Search for the cell housing the specified text and yield its [x, y] center coordinate. 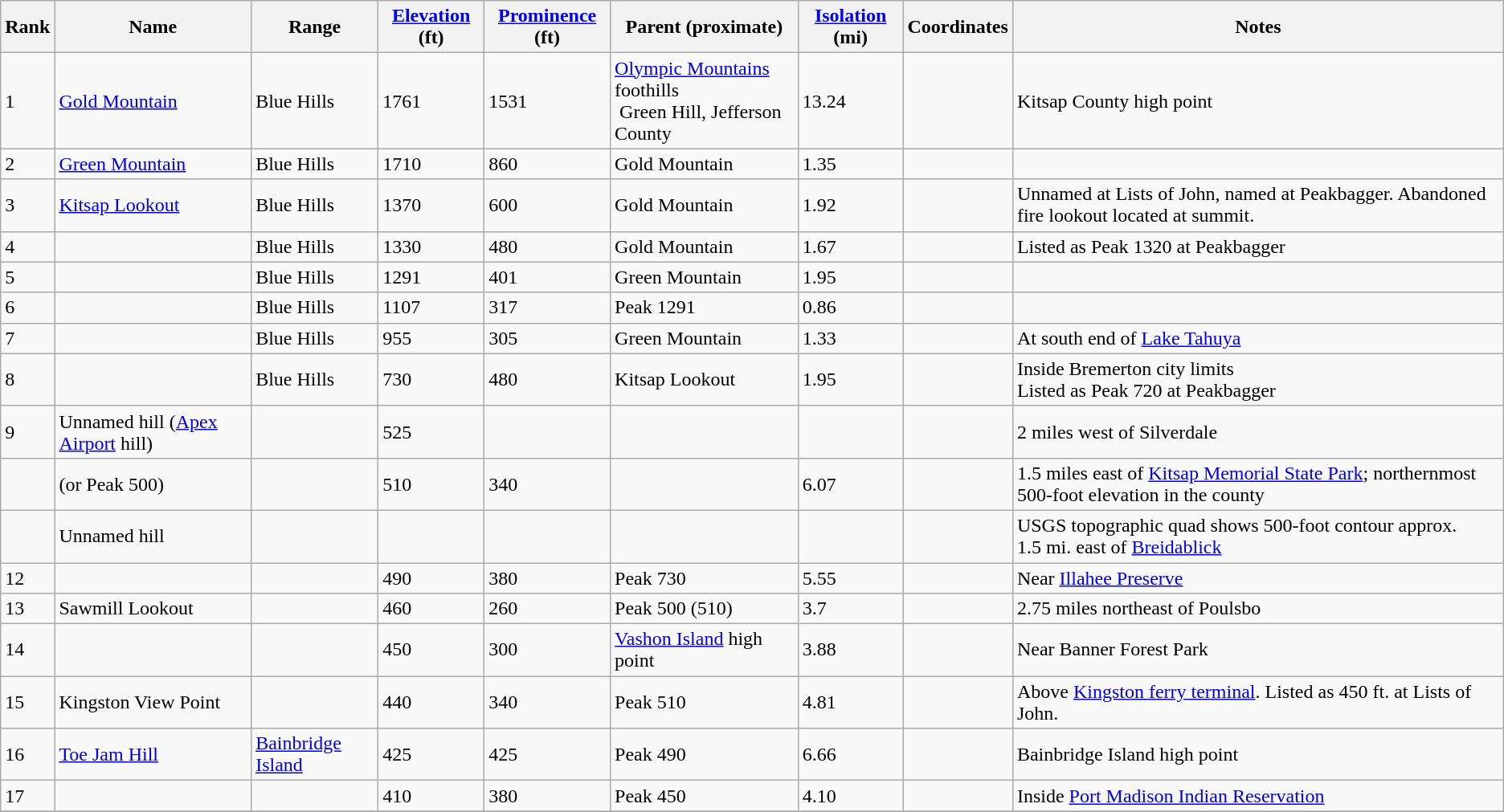
Inside Bremerton city limitsListed as Peak 720 at Peakbagger [1258, 379]
1761 [431, 101]
13 [27, 609]
260 [548, 609]
1.33 [850, 338]
600 [548, 206]
Olympic Mountains foothills Green Hill, Jefferson County [705, 101]
Elevation (ft) [431, 27]
1531 [548, 101]
6 [27, 308]
1330 [431, 247]
1.92 [850, 206]
13.24 [850, 101]
17 [27, 796]
1.35 [850, 164]
USGS topographic quad shows 500-foot contour approx. 1.5 mi. east of Breidablick [1258, 537]
730 [431, 379]
6.66 [850, 755]
Unnamed hill (Apex Airport hill) [153, 432]
2 [27, 164]
Peak 730 [705, 577]
860 [548, 164]
4 [27, 247]
5 [27, 277]
Near Illahee Preserve [1258, 577]
2.75 miles northeast of Poulsbo [1258, 609]
Notes [1258, 27]
490 [431, 577]
Kingston View Point [153, 702]
440 [431, 702]
1370 [431, 206]
12 [27, 577]
Isolation (mi) [850, 27]
955 [431, 338]
Peak 500 (510) [705, 609]
525 [431, 432]
3.7 [850, 609]
300 [548, 651]
Coordinates [958, 27]
1.5 miles east of Kitsap Memorial State Park; northernmost 500-foot elevation in the county [1258, 484]
4.10 [850, 796]
3.88 [850, 651]
Range [315, 27]
3 [27, 206]
1291 [431, 277]
6.07 [850, 484]
460 [431, 609]
1.67 [850, 247]
Inside Port Madison Indian Reservation [1258, 796]
0.86 [850, 308]
5.55 [850, 577]
Sawmill Lookout [153, 609]
Bainbridge Island [315, 755]
(or Peak 500) [153, 484]
510 [431, 484]
401 [548, 277]
Listed as Peak 1320 at Peakbagger [1258, 247]
Rank [27, 27]
Near Banner Forest Park [1258, 651]
Bainbridge Island high point [1258, 755]
14 [27, 651]
450 [431, 651]
8 [27, 379]
305 [548, 338]
2 miles west of Silverdale [1258, 432]
At south end of Lake Tahuya [1258, 338]
317 [548, 308]
Above Kingston ferry terminal. Listed as 450 ft. at Lists of John. [1258, 702]
Peak 490 [705, 755]
1710 [431, 164]
Peak 510 [705, 702]
4.81 [850, 702]
7 [27, 338]
Kitsap County high point [1258, 101]
Peak 450 [705, 796]
Name [153, 27]
Unnamed hill [153, 537]
1107 [431, 308]
Vashon Island high point [705, 651]
Prominence (ft) [548, 27]
9 [27, 432]
16 [27, 755]
1 [27, 101]
Unnamed at Lists of John, named at Peakbagger. Abandoned fire lookout located at summit. [1258, 206]
Toe Jam Hill [153, 755]
Parent (proximate) [705, 27]
15 [27, 702]
Peak 1291 [705, 308]
410 [431, 796]
